Extract the [X, Y] coordinate from the center of the cell holding the provided text.  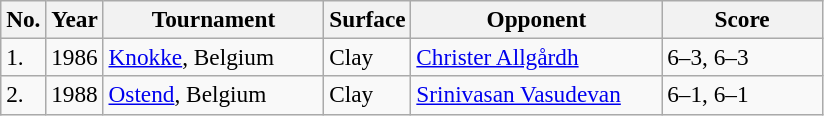
Knokke, Belgium [214, 57]
Ostend, Belgium [214, 95]
6–1, 6–1 [742, 95]
Tournament [214, 19]
6–3, 6–3 [742, 57]
Score [742, 19]
Srinivasan Vasudevan [536, 95]
Christer Allgårdh [536, 57]
Opponent [536, 19]
1. [24, 57]
No. [24, 19]
1988 [74, 95]
Year [74, 19]
1986 [74, 57]
2. [24, 95]
Surface [368, 19]
